Identify which cell holds the provided text, then report its (X, Y) central coordinate. 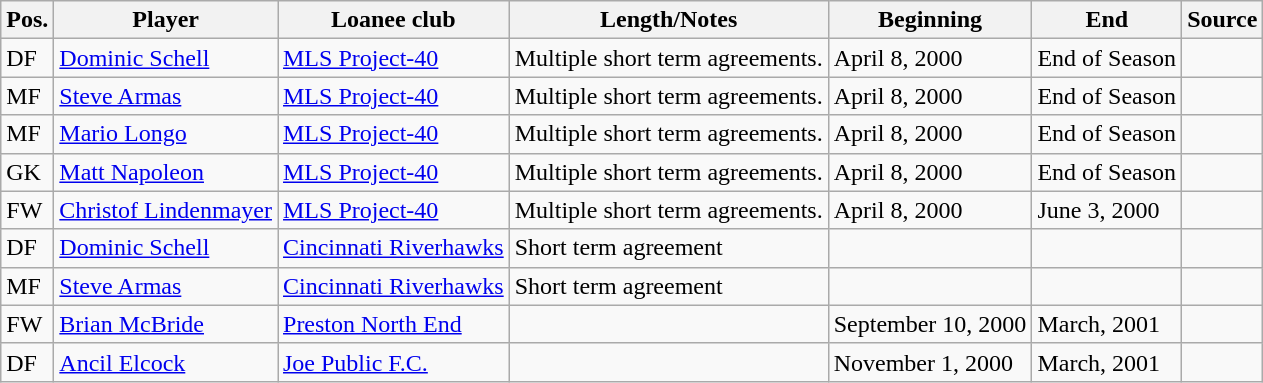
Ancil Elcock (166, 362)
Beginning (930, 20)
June 3, 2000 (1107, 210)
Joe Public F.C. (394, 362)
Christof Lindenmayer (166, 210)
Pos. (28, 20)
Player (166, 20)
Matt Napoleon (166, 172)
Source (1222, 20)
GK (28, 172)
End (1107, 20)
Length/Notes (668, 20)
November 1, 2000 (930, 362)
Mario Longo (166, 134)
Loanee club (394, 20)
Preston North End (394, 324)
Brian McBride (166, 324)
September 10, 2000 (930, 324)
